Pinpoint the cell where the given text exists, returning its [X, Y] midpoint coordinate. 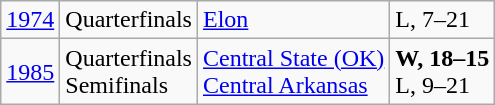
L, 7–21 [442, 20]
Elon [293, 20]
1974 [30, 20]
W, 18–15L, 9–21 [442, 72]
1985 [30, 72]
Central State (OK)Central Arkansas [293, 72]
Quarterfinals [129, 20]
QuarterfinalsSemifinals [129, 72]
